Scan for the cell matching the given text and deliver its [X, Y] coordinate at center. 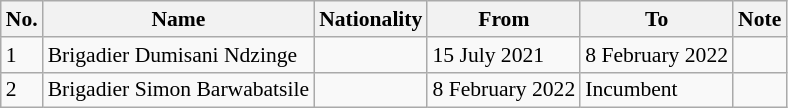
Brigadier Simon Barwabatsile [179, 90]
Name [179, 19]
To [656, 19]
Nationality [370, 19]
15 July 2021 [504, 55]
1 [22, 55]
Brigadier Dumisani Ndzinge [179, 55]
Note [760, 19]
From [504, 19]
No. [22, 19]
Incumbent [656, 90]
2 [22, 90]
